Find where the given text appears and provide that cell's center as (x, y) coordinate. 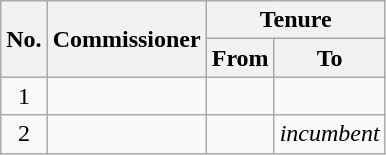
Tenure (296, 20)
From (240, 58)
No. (24, 39)
Commissioner (126, 39)
2 (24, 134)
To (330, 58)
incumbent (330, 134)
1 (24, 96)
